Capture the cell that displays the provided text and extract its (x, y) central coordinate. 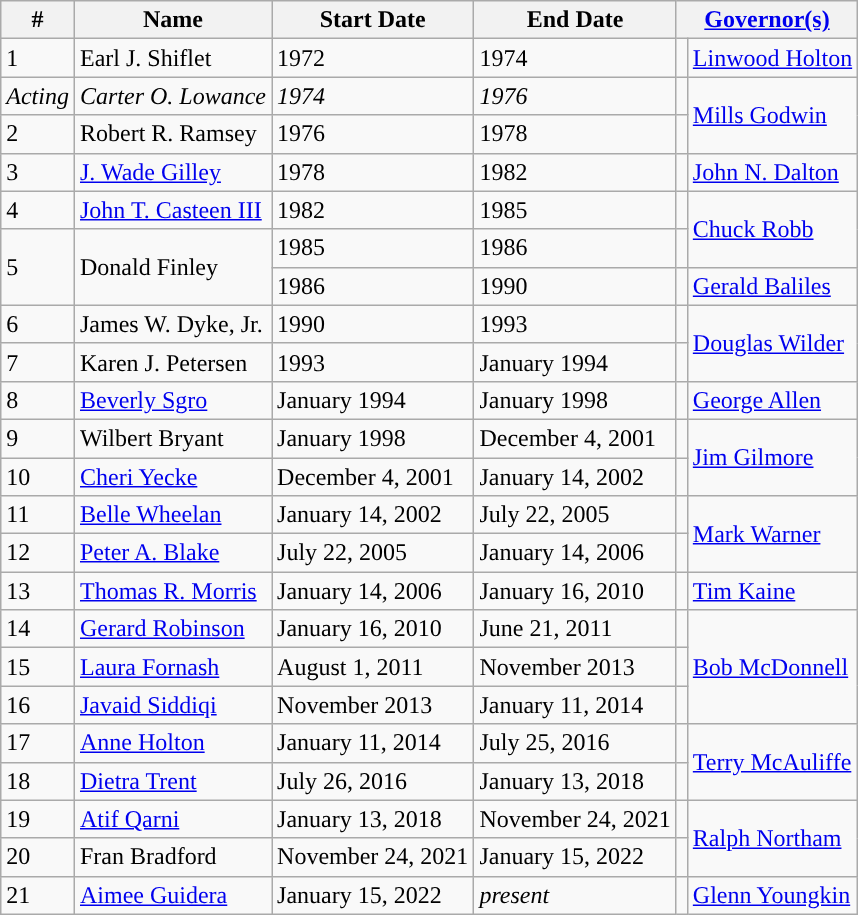
Linwood Holton (772, 58)
Tim Kaine (772, 591)
Mark Warner (772, 534)
15 (38, 667)
Belle Wheelan (172, 515)
John T. Casteen III (172, 210)
19 (38, 819)
16 (38, 705)
July 25, 2016 (575, 743)
Mills Godwin (772, 115)
J. Wade Gilley (172, 172)
August 1, 2011 (373, 667)
Carter O. Lowance (172, 96)
Laura Fornash (172, 667)
James W. Dyke, Jr. (172, 324)
June 21, 2011 (575, 629)
Terry McAuliffe (772, 762)
Aimee Guidera (172, 895)
9 (38, 438)
3 (38, 172)
1972 (373, 58)
7 (38, 362)
Peter A. Blake (172, 553)
Acting (38, 96)
Gerard Robinson (172, 629)
Earl J. Shiflet (172, 58)
Karen J. Petersen (172, 362)
17 (38, 743)
Name (172, 20)
Jim Gilmore (772, 457)
8 (38, 400)
John N. Dalton (772, 172)
End Date (575, 20)
Javaid Siddiqi (172, 705)
4 (38, 210)
Chuck Robb (772, 229)
Dietra Trent (172, 781)
21 (38, 895)
5 (38, 267)
Atif Qarni (172, 819)
Glenn Youngkin (772, 895)
11 (38, 515)
# (38, 20)
July 26, 2016 (373, 781)
Wilbert Bryant (172, 438)
13 (38, 591)
2 (38, 134)
Thomas R. Morris (172, 591)
12 (38, 553)
Robert R. Ramsey (172, 134)
Gerald Baliles (772, 286)
Fran Bradford (172, 857)
Douglas Wilder (772, 343)
Donald Finley (172, 267)
14 (38, 629)
20 (38, 857)
Cheri Yecke (172, 477)
10 (38, 477)
18 (38, 781)
6 (38, 324)
Bob McDonnell (772, 667)
1 (38, 58)
George Allen (772, 400)
Ralph Northam (772, 838)
Governor(s) (766, 20)
Beverly Sgro (172, 400)
Start Date (373, 20)
present (575, 895)
Anne Holton (172, 743)
